Find where the given text appears and provide that cell's center as (X, Y) coordinate. 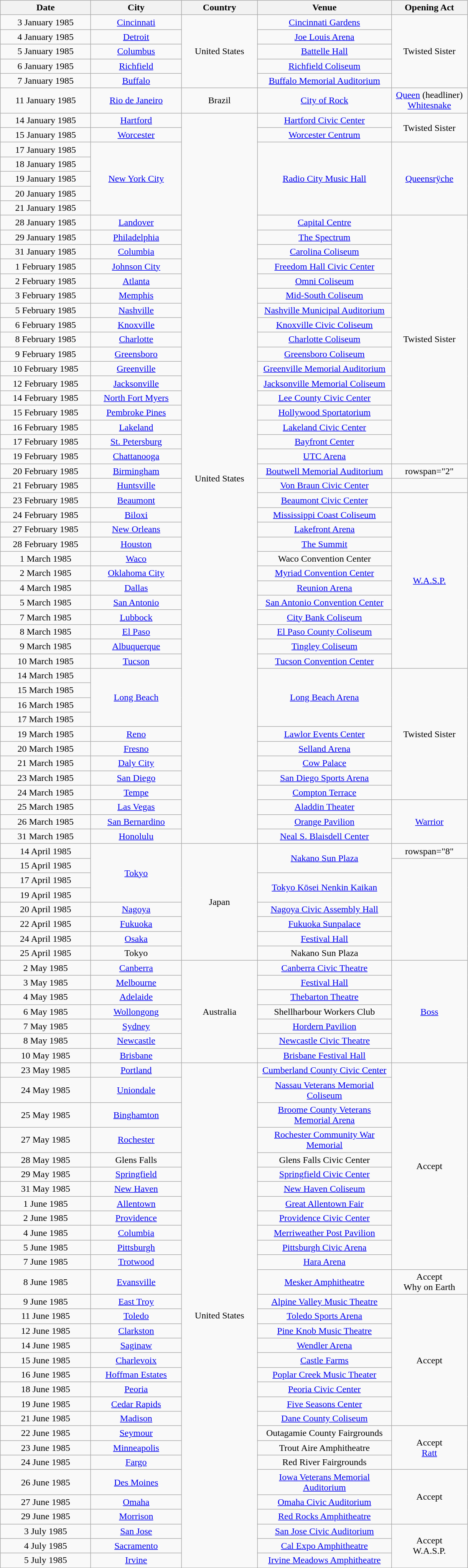
New Haven (136, 1189)
29 May 1985 (46, 1174)
4 January 1985 (46, 37)
St. Petersburg (136, 442)
9 March 1985 (46, 646)
Queensrÿche (430, 179)
22 April 1985 (46, 924)
19 February 1985 (46, 457)
Buffalo (136, 81)
Sydney (136, 1026)
27 June 1985 (46, 1502)
21 January 1985 (46, 208)
Wendler Arena (325, 1345)
Warrior (430, 822)
8 March 1985 (46, 632)
Birmingham (136, 471)
Reunion Arena (325, 588)
Tucson (136, 661)
Richfield Coliseum (325, 66)
Houston (136, 544)
16 June 1985 (46, 1374)
24 March 1985 (46, 792)
15 February 1985 (46, 412)
24 May 1985 (46, 1090)
Worcester Centrum (325, 135)
Fukuoka (136, 924)
Nashville (136, 310)
19 January 1985 (46, 179)
Trotwood (136, 1262)
Toledo (136, 1316)
3 July 1985 (46, 1531)
San Jose Civic Auditorium (325, 1531)
Adelaide (136, 997)
Daly City (136, 763)
Greensboro (136, 354)
Rochester (136, 1140)
Dallas (136, 588)
Charlevoix (136, 1360)
Cumberland County Civic Center (325, 1070)
20 February 1985 (46, 471)
23 June 1985 (46, 1448)
20 April 1985 (46, 910)
23 May 1985 (46, 1070)
Hara Arena (325, 1262)
Castle Farms (325, 1360)
14 June 1985 (46, 1345)
Beaumont (136, 500)
Newcastle (136, 1041)
Fukuoka Sunpalace (325, 924)
Osaka (136, 939)
Shellharbour Workers Club (325, 1012)
Johnson City (136, 266)
W.A.S.P. (430, 581)
10 March 1985 (46, 661)
Springfield Civic Center (325, 1174)
10 February 1985 (46, 369)
Richfield (136, 66)
6 February 1985 (46, 325)
Nagoya (136, 910)
5 March 1985 (46, 602)
Honolulu (136, 836)
5 January 1985 (46, 51)
Pembroke Pines (136, 412)
Clarkston (136, 1331)
Capital Centre (325, 223)
4 June 1985 (46, 1233)
11 January 1985 (46, 101)
Madison (136, 1419)
3 February 1985 (46, 296)
Binghamton (136, 1115)
Myriad Convention Center (325, 573)
4 March 1985 (46, 588)
Great Allentown Fair (325, 1204)
7 May 1985 (46, 1026)
31 May 1985 (46, 1189)
The Summit (325, 544)
UTC Arena (325, 457)
Selland Arena (325, 749)
27 February 1985 (46, 529)
2 May 1985 (46, 968)
Lakeland Civic Center (325, 427)
Lawlor Events Center (325, 734)
2 June 1985 (46, 1218)
1 March 1985 (46, 559)
Mesker Amphitheatre (325, 1282)
28 February 1985 (46, 544)
Freedom Hall Civic Center (325, 266)
Peoria Civic Center (325, 1389)
rowspan="2" (430, 471)
17 March 1985 (46, 719)
Hartford (136, 120)
Bayfront Center (325, 442)
3 May 1985 (46, 982)
24 April 1985 (46, 939)
Greenville (136, 369)
Oklahoma City (136, 573)
26 March 1985 (46, 822)
Tempe (136, 792)
Allentown (136, 1204)
Von Braun Civic Center (325, 486)
East Troy (136, 1302)
17 February 1985 (46, 442)
Carolina Coliseum (325, 252)
Biloxi (136, 515)
Tucson Convention Center (325, 661)
Springfield (136, 1174)
Radio City Music Hall (325, 179)
21 March 1985 (46, 763)
Worcester (136, 135)
Opening Act (430, 8)
Lubbock (136, 617)
Neal S. Blaisdell Center (325, 836)
Glens Falls Civic Center (325, 1160)
16 March 1985 (46, 705)
Reno (136, 734)
12 February 1985 (46, 383)
12 June 1985 (46, 1331)
Lee County Civic Center (325, 398)
The Spectrum (325, 237)
Nassau Veterans Memorial Coliseum (325, 1090)
Lakefront Arena (325, 529)
16 February 1985 (46, 427)
AcceptW.A.S.P. (430, 1546)
Alpine Valley Music Theatre (325, 1302)
Brisbane (136, 1055)
2 February 1985 (46, 281)
18 January 1985 (46, 164)
14 February 1985 (46, 398)
15 June 1985 (46, 1360)
Hordern Pavilion (325, 1026)
Charlotte (136, 339)
14 March 1985 (46, 676)
15 January 1985 (46, 135)
Saginaw (136, 1345)
Philadelphia (136, 237)
Knoxville (136, 325)
Poplar Creek Music Theater (325, 1374)
17 April 1985 (46, 880)
San Diego (136, 778)
Red Rocks Amphitheatre (325, 1517)
Country (219, 8)
14 April 1985 (46, 851)
31 March 1985 (46, 836)
Canberra Civic Theatre (325, 968)
Rochester Community War Memorial (325, 1140)
City (136, 8)
New York City (136, 179)
Cedar Rapids (136, 1404)
Red River Fairgrounds (325, 1462)
Portland (136, 1070)
7 March 1985 (46, 617)
AcceptRatt (430, 1448)
9 June 1985 (46, 1302)
7 January 1985 (46, 81)
Melbourne (136, 982)
24 June 1985 (46, 1462)
23 February 1985 (46, 500)
25 March 1985 (46, 807)
9 February 1985 (46, 354)
Greensboro Coliseum (325, 354)
Jacksonville (136, 383)
Joe Louis Arena (325, 37)
Broome County Veterans Memorial Arena (325, 1115)
2 March 1985 (46, 573)
San Antonio Convention Center (325, 602)
5 February 1985 (46, 310)
Charlotte Coliseum (325, 339)
Sacramento (136, 1546)
25 April 1985 (46, 953)
Omni Coliseum (325, 281)
Cincinnati Gardens (325, 22)
San Antonio (136, 602)
8 June 1985 (46, 1282)
19 April 1985 (46, 895)
San Diego Sports Arena (325, 778)
10 May 1985 (46, 1055)
Thebarton Theatre (325, 997)
Las Vegas (136, 807)
San Bernardino (136, 822)
Australia (219, 1012)
27 May 1985 (46, 1140)
25 May 1985 (46, 1115)
New Orleans (136, 529)
Evansville (136, 1282)
Date (46, 8)
City of Rock (325, 101)
19 March 1985 (46, 734)
Fargo (136, 1462)
Detroit (136, 37)
20 January 1985 (46, 193)
14 January 1985 (46, 120)
15 April 1985 (46, 865)
El Paso (136, 632)
22 June 1985 (46, 1433)
Canberra (136, 968)
Mississippi Coast Coliseum (325, 515)
29 January 1985 (46, 237)
5 July 1985 (46, 1560)
Omaha Civic Auditorium (325, 1502)
6 January 1985 (46, 66)
Wollongong (136, 1012)
Minneapolis (136, 1448)
Providence (136, 1218)
Cal Expo Amphitheatre (325, 1546)
Iowa Veterans Memorial Auditorium (325, 1482)
Brazil (219, 101)
Tingley Coliseum (325, 646)
Knoxville Civic Coliseum (325, 325)
7 June 1985 (46, 1262)
Cincinnati (136, 22)
21 June 1985 (46, 1419)
1 February 1985 (46, 266)
North Fort Myers (136, 398)
Aladdin Theater (325, 807)
18 June 1985 (46, 1389)
8 February 1985 (46, 339)
Atlanta (136, 281)
3 January 1985 (46, 22)
Columbus (136, 51)
23 March 1985 (46, 778)
17 January 1985 (46, 149)
Buffalo Memorial Auditorium (325, 81)
Landover (136, 223)
New Haven Coliseum (325, 1189)
Five Seasons Center (325, 1404)
Long Beach Arena (325, 698)
Orange Pavilion (325, 822)
Japan (219, 902)
Greenville Memorial Auditorium (325, 369)
4 May 1985 (46, 997)
Providence Civic Center (325, 1218)
28 January 1985 (46, 223)
Waco (136, 559)
Nagoya Civic Assembly Hall (325, 910)
8 May 1985 (46, 1041)
Long Beach (136, 698)
Beaumont Civic Center (325, 500)
Brisbane Festival Hall (325, 1055)
Compton Terrace (325, 792)
26 June 1985 (46, 1482)
Fresno (136, 749)
Irvine Meadows Amphitheatre (325, 1560)
Pittsburgh Civic Arena (325, 1247)
11 June 1985 (46, 1316)
Dane County Coliseum (325, 1419)
AcceptWhy on Earth (430, 1282)
City Bank Coliseum (325, 617)
Huntsville (136, 486)
Boss (430, 1012)
Boutwell Memorial Auditorium (325, 471)
Irvine (136, 1560)
24 February 1985 (46, 515)
Hartford Civic Center (325, 120)
19 June 1985 (46, 1404)
El Paso County Coliseum (325, 632)
Tokyo Kōsei Nenkin Kaikan (325, 887)
Memphis (136, 296)
Pittsburgh (136, 1247)
San Jose (136, 1531)
Mid-South Coliseum (325, 296)
Battelle Hall (325, 51)
Queen (headliner)Whitesnake (430, 101)
6 May 1985 (46, 1012)
Cow Palace (325, 763)
Morrison (136, 1517)
rowspan="8" (430, 851)
Chattanooga (136, 457)
Toledo Sports Arena (325, 1316)
21 February 1985 (46, 486)
Seymour (136, 1433)
Trout Aire Amphitheatre (325, 1448)
Hollywood Sportatorium (325, 412)
Glens Falls (136, 1160)
29 June 1985 (46, 1517)
Jacksonville Memorial Coliseum (325, 383)
Nashville Municipal Auditorium (325, 310)
31 January 1985 (46, 252)
Peoria (136, 1389)
Waco Convention Center (325, 559)
Merriweather Post Pavilion (325, 1233)
Lakeland (136, 427)
Des Moines (136, 1482)
15 March 1985 (46, 690)
Hoffman Estates (136, 1374)
20 March 1985 (46, 749)
5 June 1985 (46, 1247)
Rio de Janeiro (136, 101)
Albuquerque (136, 646)
4 July 1985 (46, 1546)
1 June 1985 (46, 1204)
Outagamie County Fairgrounds (325, 1433)
28 May 1985 (46, 1160)
Pine Knob Music Theatre (325, 1331)
Uniondale (136, 1090)
Newcastle Civic Theatre (325, 1041)
Omaha (136, 1502)
Venue (325, 8)
